Determine the (x, y) coordinate at the center of the cell enclosing the given text.  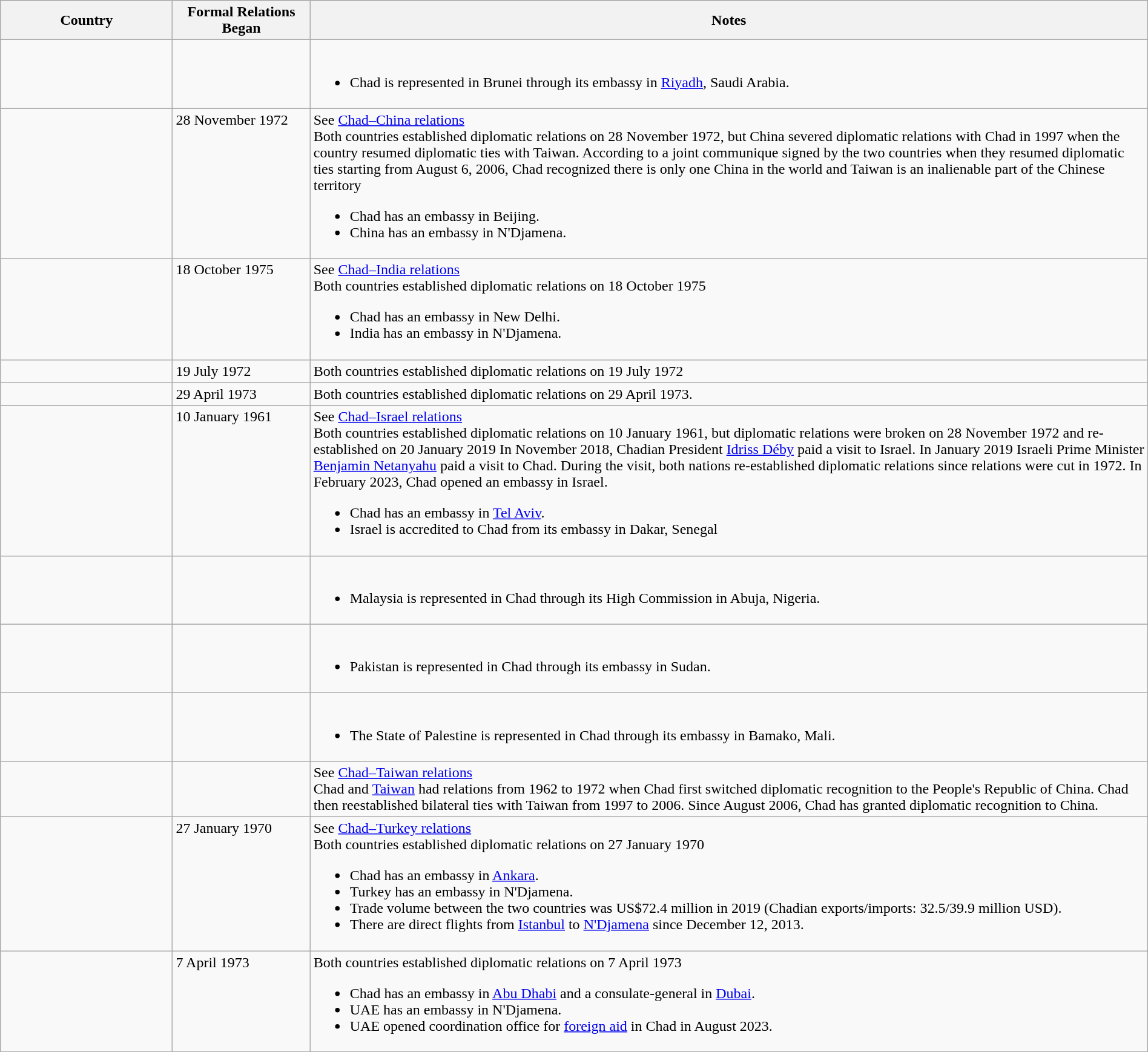
Formal Relations Began (241, 21)
Notes (729, 21)
29 April 1973 (241, 394)
27 January 1970 (241, 884)
19 July 1972 (241, 371)
10 January 1961 (241, 481)
Pakistan is represented in Chad through its embassy in Sudan. (729, 659)
7 April 1973 (241, 1001)
Malaysia is represented in Chad through its High Commission in Abuja, Nigeria. (729, 590)
The State of Palestine is represented in Chad through its embassy in Bamako, Mali. (729, 726)
Country (87, 21)
28 November 1972 (241, 183)
18 October 1975 (241, 309)
Both countries established diplomatic relations on 19 July 1972 (729, 371)
Both countries established diplomatic relations on 29 April 1973. (729, 394)
Chad is represented in Brunei through its embassy in Riyadh, Saudi Arabia. (729, 74)
